Find where the given text appears and provide that cell's center as [X, Y] coordinate. 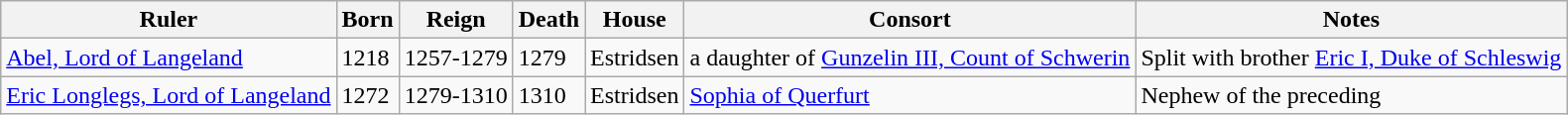
Sophia of Querfurt [910, 95]
Consort [910, 20]
Born [367, 20]
Eric Longlegs, Lord of Langeland [169, 95]
a daughter of Gunzelin III, Count of Schwerin [910, 57]
1279 [548, 57]
1310 [548, 95]
Notes [1351, 20]
Split with brother Eric I, Duke of Schleswig [1351, 57]
House [635, 20]
Death [548, 20]
Nephew of the preceding [1351, 95]
Abel, Lord of Langeland [169, 57]
1279-1310 [456, 95]
1257-1279 [456, 57]
1218 [367, 57]
1272 [367, 95]
Reign [456, 20]
Ruler [169, 20]
